Pinpoint the cell where the given text exists, returning its (x, y) midpoint coordinate. 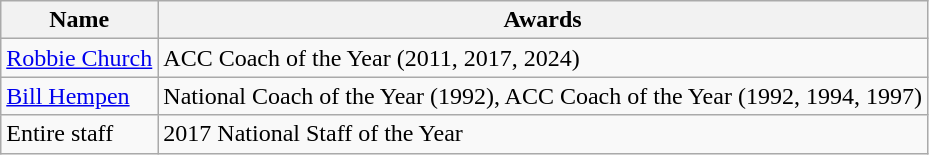
ACC Coach of the Year (2011, 2017, 2024) (543, 58)
Bill Hempen (80, 96)
Entire staff (80, 134)
Robbie Church (80, 58)
National Coach of the Year (1992), ACC Coach of the Year (1992, 1994, 1997) (543, 96)
2017 National Staff of the Year (543, 134)
Name (80, 20)
Awards (543, 20)
